Search for the cell housing the specified text and yield its [X, Y] center coordinate. 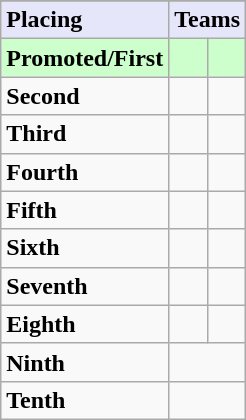
Eighth [85, 324]
Placing [85, 20]
Ninth [85, 362]
Fourth [85, 172]
Third [85, 134]
Second [85, 96]
Sixth [85, 248]
Tenth [85, 400]
Fifth [85, 210]
Teams [208, 20]
Seventh [85, 286]
Promoted/First [85, 58]
